For the text-containing cell, return its midpoint in [X, Y] coordinate format. 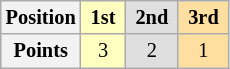
Points [41, 51]
3 [104, 51]
Position [41, 17]
1st [104, 17]
2 [152, 51]
3rd [203, 17]
2nd [152, 17]
1 [203, 51]
